Return [x, y] of the center of cell containing provided text 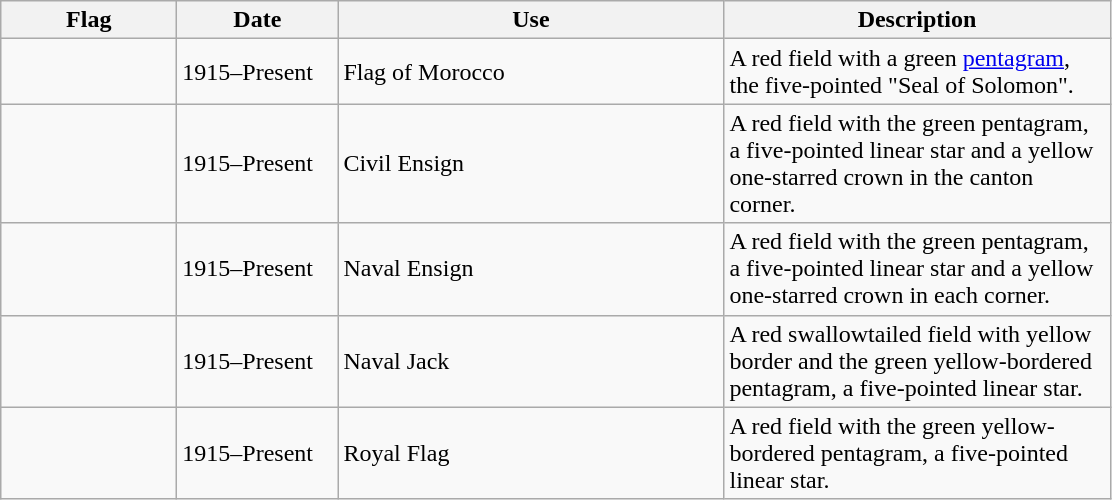
A red field with the green yellow-bordered pentagram, a five-pointed linear star. [917, 453]
Flag [89, 20]
Naval Jack [531, 361]
A red field with the green pentagram, a five-pointed linear star and a yellow one-starred crown in each corner. [917, 269]
Flag of Morocco [531, 72]
Naval Ensign [531, 269]
Civil Ensign [531, 164]
A red field with the green pentagram, a five-pointed linear star and a yellow one-starred crown in the canton corner. [917, 164]
A red swallowtailed field with yellow border and the green yellow-bordered pentagram, a five-pointed linear star. [917, 361]
Description [917, 20]
Date [258, 20]
Use [531, 20]
A red field with a green pentagram, the five-pointed "Seal of Solomon". [917, 72]
Royal Flag [531, 453]
